Return (X, Y) of the center of cell containing provided text 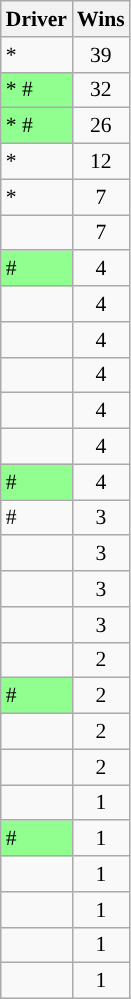
39 (101, 54)
12 (101, 161)
26 (101, 126)
32 (101, 90)
Wins (101, 19)
Driver (36, 19)
